Detect which cell encompasses the target text, then output its (x, y) center coordinate. 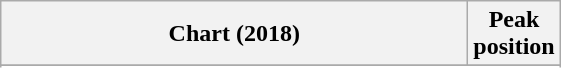
Chart (2018) (234, 34)
Peak position (514, 34)
